Capture the cell that displays the provided text and extract its [x, y] central coordinate. 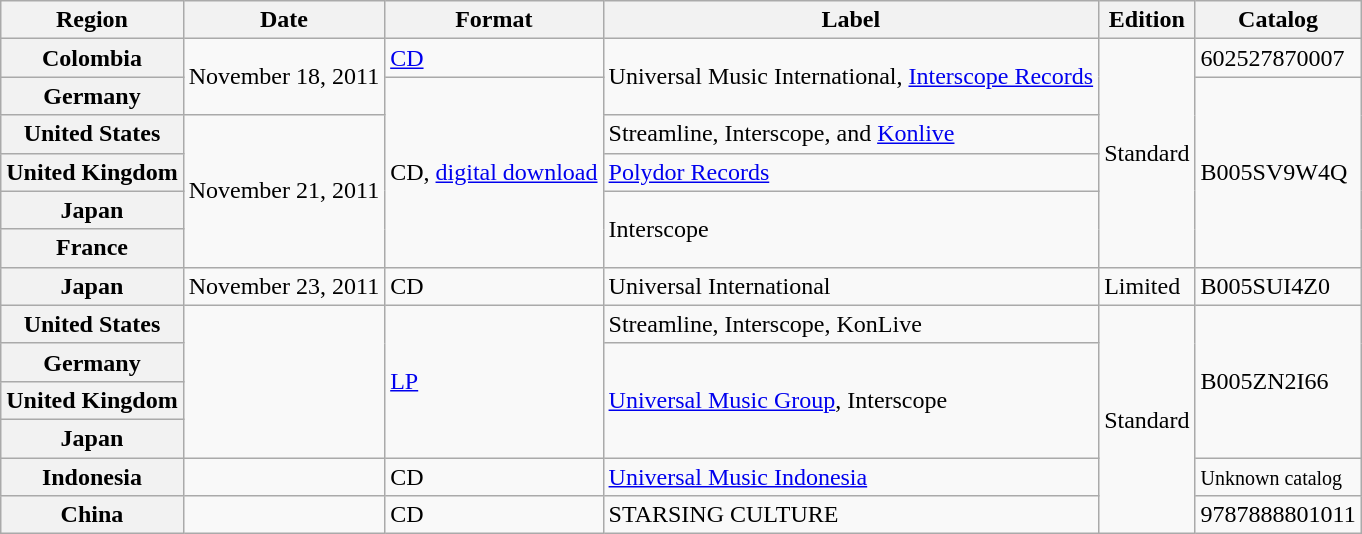
November 23, 2011 [284, 286]
B005SUI4Z0 [1278, 286]
Universal Music Group, Interscope [851, 400]
Date [284, 20]
Format [494, 20]
Limited [1147, 286]
Catalog [1278, 20]
Region [92, 20]
B005SV9W4Q [1278, 172]
602527870007 [1278, 58]
Universal International [851, 286]
Interscope [851, 229]
France [92, 248]
Indonesia [92, 477]
November 21, 2011 [284, 191]
B005ZN2I66 [1278, 381]
Edition [1147, 20]
9787888801011 [1278, 515]
Polydor Records [851, 172]
China [92, 515]
Unknown catalog [1278, 477]
November 18, 2011 [284, 77]
Streamline, Interscope, KonLive [851, 324]
CD, digital download [494, 172]
Streamline, Interscope, and Konlive [851, 134]
Universal Music International, Interscope Records [851, 77]
Universal Music Indonesia [851, 477]
LP [494, 381]
Label [851, 20]
Colombia [92, 58]
STARSING CULTURE [851, 515]
